Scan for the cell matching the given text and deliver its (X, Y) coordinate at center. 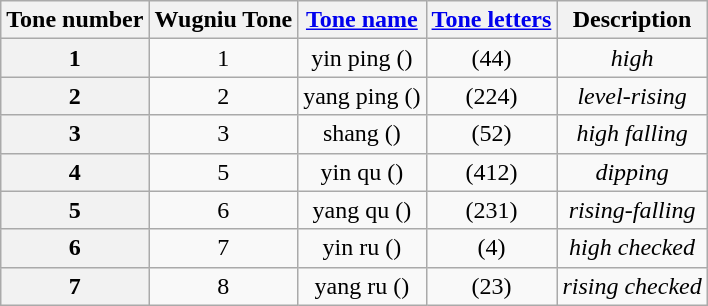
yang ping () (362, 96)
(4) (492, 248)
(231) (492, 210)
Wugniu Tone (224, 20)
(412) (492, 172)
Tone name (362, 20)
yin qu () (362, 172)
rising-falling (632, 210)
yang ru () (362, 286)
rising checked (632, 286)
level-rising (632, 96)
shang () (362, 134)
dipping (632, 172)
(52) (492, 134)
(224) (492, 96)
yin ru () (362, 248)
high falling (632, 134)
(44) (492, 58)
high (632, 58)
(23) (492, 286)
Tone number (75, 20)
Tone letters (492, 20)
yang qu () (362, 210)
8 (224, 286)
Description (632, 20)
yin ping () (362, 58)
4 (75, 172)
high checked (632, 248)
